Detect which cell encompasses the target text, then output its [x, y] center coordinate. 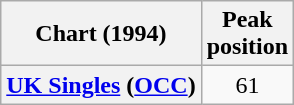
Peakposition [247, 34]
61 [247, 85]
Chart (1994) [101, 34]
UK Singles (OCC) [101, 85]
